For the text-containing cell, return its midpoint in (X, Y) coordinate format. 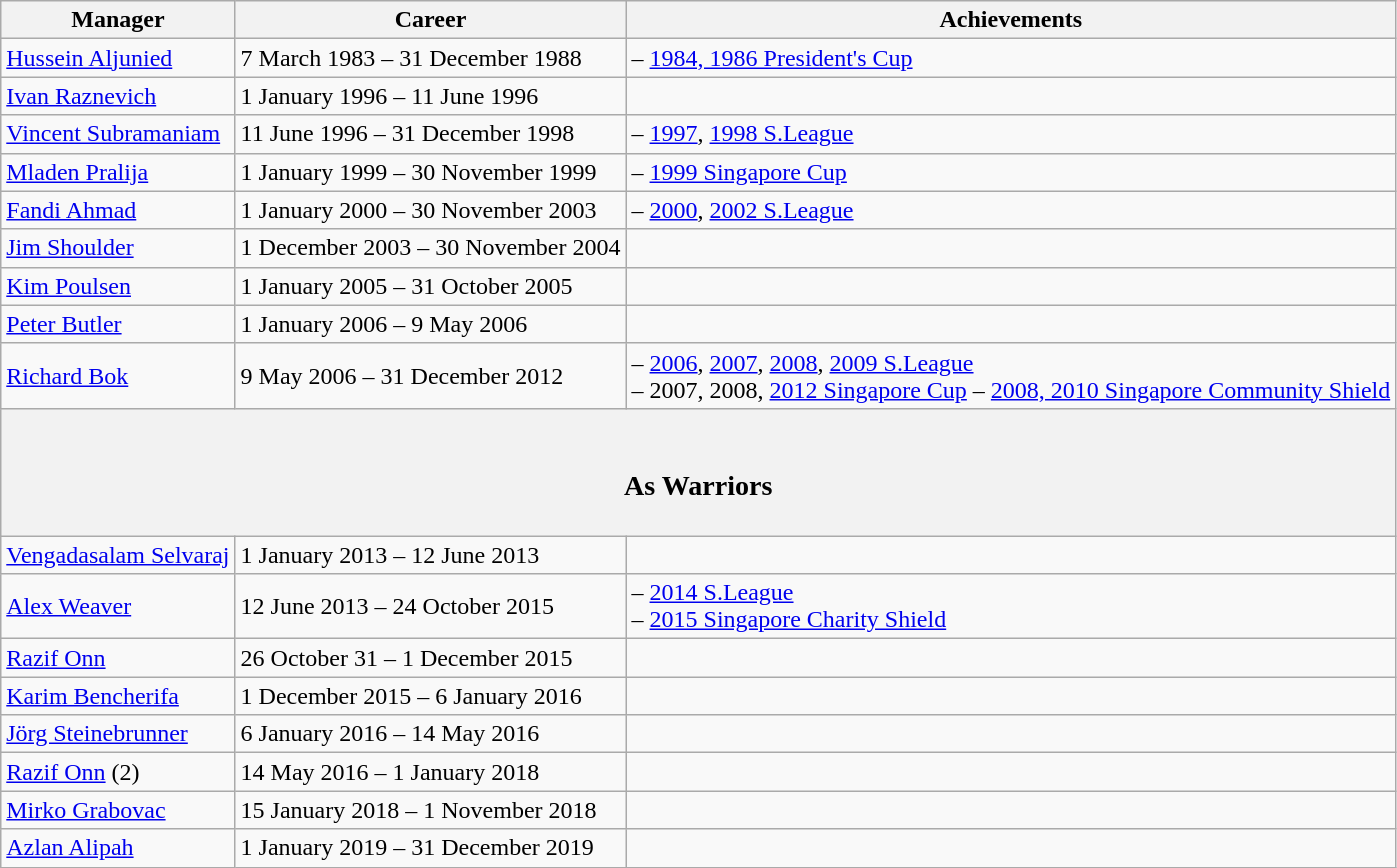
1 January 2019 – 31 December 2019 (430, 848)
1 December 2015 – 6 January 2016 (430, 696)
7 March 1983 – 31 December 1988 (430, 58)
Achievements (1011, 20)
Kim Poulsen (118, 286)
Razif Onn (2) (118, 772)
Vincent Subramaniam (118, 134)
Peter Butler (118, 324)
15 January 2018 – 1 November 2018 (430, 810)
Razif Onn (118, 658)
– 1984, 1986 President's Cup (1011, 58)
11 June 1996 – 31 December 1998 (430, 134)
9 May 2006 – 31 December 2012 (430, 376)
– 2000, 2002 S.League (1011, 210)
Career (430, 20)
Richard Bok (118, 376)
As Warriors (698, 472)
Karim Bencherifa (118, 696)
Azlan Alipah (118, 848)
1 January 1999 – 30 November 1999 (430, 172)
Jim Shoulder (118, 248)
Vengadasalam Selvaraj (118, 555)
1 January 2000 – 30 November 2003 (430, 210)
6 January 2016 – 14 May 2016 (430, 734)
Jörg Steinebrunner (118, 734)
Alex Weaver (118, 606)
– 1999 Singapore Cup (1011, 172)
1 January 2006 – 9 May 2006 (430, 324)
1 January 2013 – 12 June 2013 (430, 555)
Hussein Aljunied (118, 58)
14 May 2016 – 1 January 2018 (430, 772)
Ivan Raznevich (118, 96)
26 October 31 – 1 December 2015 (430, 658)
1 January 2005 – 31 October 2005 (430, 286)
12 June 2013 – 24 October 2015 (430, 606)
Mladen Pralija (118, 172)
– 2006, 2007, 2008, 2009 S.League– 2007, 2008, 2012 Singapore Cup – 2008, 2010 Singapore Community Shield (1011, 376)
– 2014 S.League– 2015 Singapore Charity Shield (1011, 606)
1 December 2003 – 30 November 2004 (430, 248)
Manager (118, 20)
1 January 1996 – 11 June 1996 (430, 96)
Fandi Ahmad (118, 210)
– 1997, 1998 S.League (1011, 134)
Mirko Grabovac (118, 810)
